Search for the cell housing the specified text and yield its (X, Y) center coordinate. 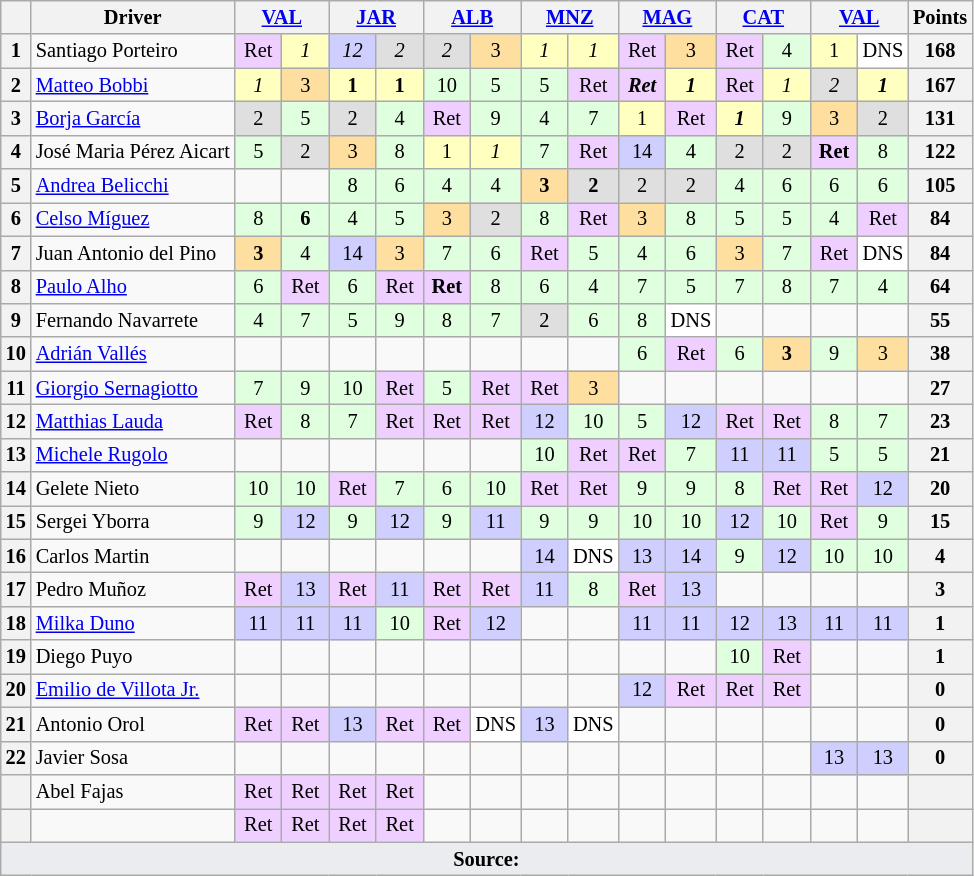
Borja García (133, 118)
Abel Fajas (133, 791)
Pedro Muñoz (133, 589)
Santiago Porteiro (133, 51)
122 (940, 152)
CAT (763, 17)
Points (940, 17)
19 (16, 657)
ALB (472, 17)
Michele Rugolo (133, 455)
Paulo Alho (133, 287)
Milka Duno (133, 623)
Driver (133, 17)
16 (16, 556)
Emilio de Villota Jr. (133, 690)
131 (940, 118)
MAG (668, 17)
Matthias Lauda (133, 421)
MNZ (570, 17)
27 (940, 388)
Celso Míguez (133, 219)
22 (16, 758)
17 (16, 589)
Diego Puyo (133, 657)
55 (940, 320)
Juan Antonio del Pino (133, 253)
Sergei Yborra (133, 522)
Javier Sosa (133, 758)
38 (940, 354)
JAR (376, 17)
Gelete Nieto (133, 489)
105 (940, 186)
Carlos Martin (133, 556)
23 (940, 421)
18 (16, 623)
José Maria Pérez Aicart (133, 152)
Giorgio Sernagiotto (133, 388)
Antonio Orol (133, 724)
167 (940, 85)
Andrea Belicchi (133, 186)
Fernando Navarrete (133, 320)
Matteo Bobbi (133, 85)
Source: (486, 859)
168 (940, 51)
64 (940, 287)
Adrián Vallés (133, 354)
